Output the [X, Y] coordinate of the center of the cell containing the given text.  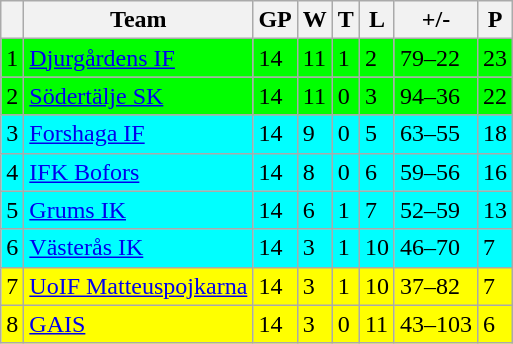
P [494, 20]
+/- [436, 20]
13 [494, 210]
GP [275, 20]
46–70 [436, 248]
Grums IK [138, 210]
43–103 [436, 324]
94–36 [436, 96]
16 [494, 172]
79–22 [436, 58]
T [346, 20]
4 [12, 172]
23 [494, 58]
L [376, 20]
63–55 [436, 134]
UoIF Matteuspojkarna [138, 286]
Team [138, 20]
59–56 [436, 172]
Djurgårdens IF [138, 58]
18 [494, 134]
9 [314, 134]
IFK Bofors [138, 172]
W [314, 20]
37–82 [436, 286]
GAIS [138, 324]
Södertälje SK [138, 96]
52–59 [436, 210]
Forshaga IF [138, 134]
Västerås IK [138, 248]
22 [494, 96]
